For the text-containing cell, return its midpoint in (X, Y) coordinate format. 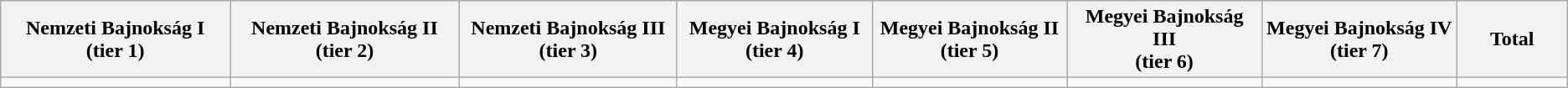
Nemzeti Bajnokság III(tier 3) (568, 39)
Megyei Bajnokság IV(tier 7) (1359, 39)
Megyei Bajnokság I(tier 4) (774, 39)
Megyei Bajnokság III(tier 6) (1164, 39)
Megyei Bajnokság II(tier 5) (970, 39)
Total (1512, 39)
Nemzeti Bajnokság II(tier 2) (345, 39)
Nemzeti Bajnokság I(tier 1) (116, 39)
